Identify which cell holds the provided text, then report its [x, y] central coordinate. 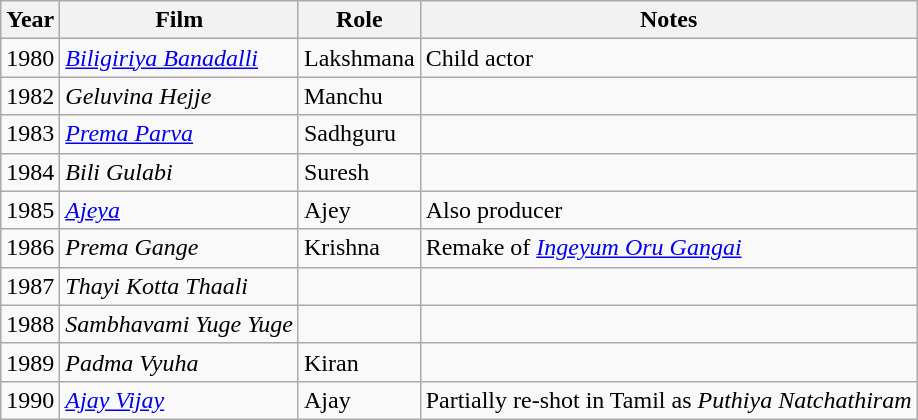
Krishna [359, 248]
Role [359, 20]
1990 [30, 400]
Sadhguru [359, 134]
1983 [30, 134]
Year [30, 20]
Also producer [668, 210]
Remake of Ingeyum Oru Gangai [668, 248]
1984 [30, 172]
Partially re-shot in Tamil as Puthiya Natchathiram [668, 400]
Child actor [668, 58]
Biligiriya Banadalli [180, 58]
Manchu [359, 96]
1985 [30, 210]
Ajay [359, 400]
Sambhavami Yuge Yuge [180, 324]
Lakshmana [359, 58]
Notes [668, 20]
Bili Gulabi [180, 172]
Prema Parva [180, 134]
1987 [30, 286]
1988 [30, 324]
1980 [30, 58]
Ajay Vijay [180, 400]
Thayi Kotta Thaali [180, 286]
1986 [30, 248]
Ajeya [180, 210]
Prema Gange [180, 248]
Suresh [359, 172]
1989 [30, 362]
Kiran [359, 362]
Film [180, 20]
Geluvina Hejje [180, 96]
Ajey [359, 210]
1982 [30, 96]
Padma Vyuha [180, 362]
